Find where the given text appears and provide that cell's center as (X, Y) coordinate. 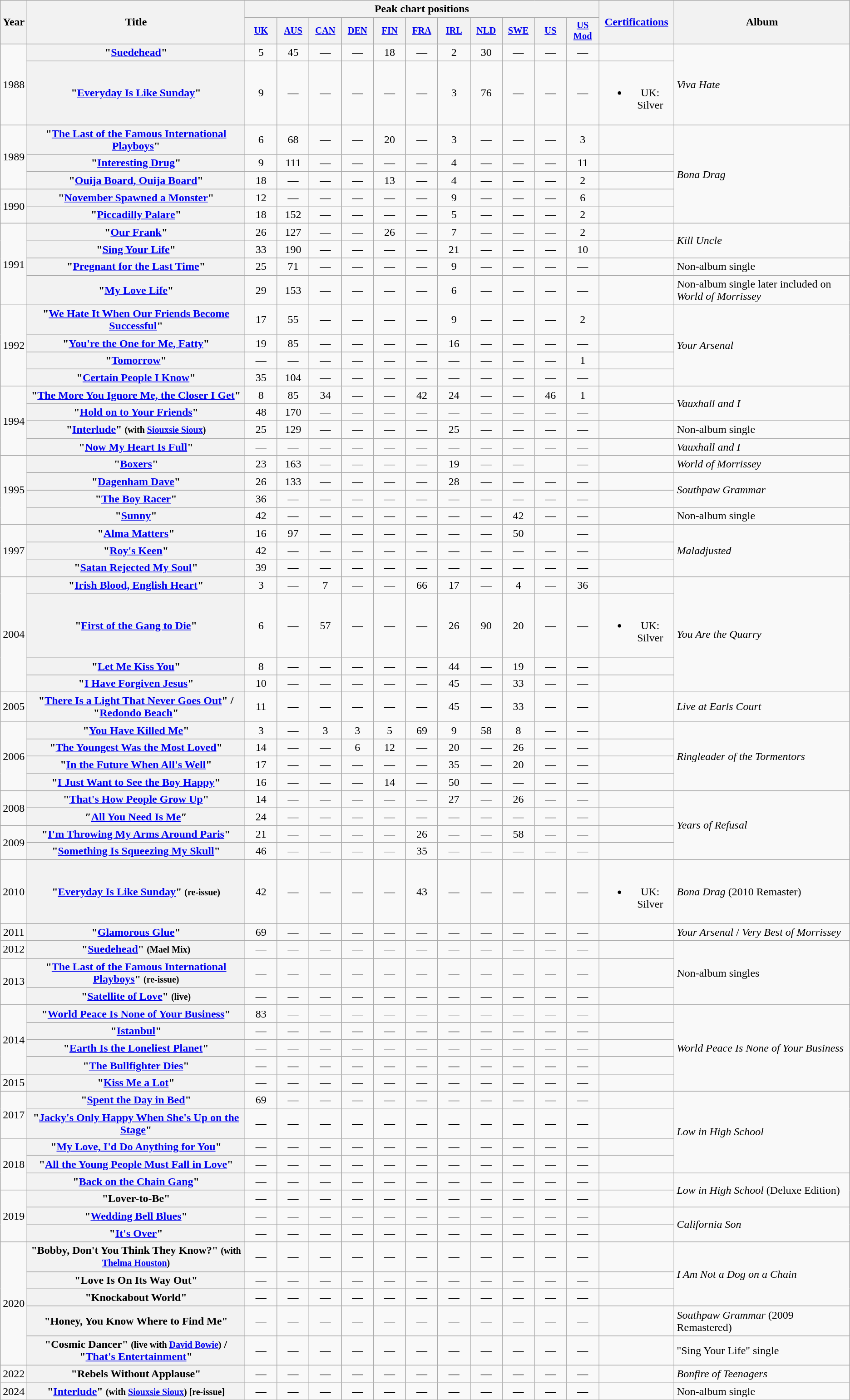
"Bobby, Don't You Think They Know?" (with Thelma Houston) (136, 1256)
Low in High School (Deluxe Edition) (762, 1190)
44 (454, 666)
90 (486, 626)
28 (454, 482)
71 (293, 267)
"In the Future When All's Well" (136, 765)
"Interesting Drug" (136, 163)
2022 (14, 1374)
"Back on the Chain Gang" (136, 1182)
2009 (14, 843)
"Sing Your Life" single (762, 1350)
Non-album singles (762, 973)
2024 (14, 1391)
13 (390, 180)
California Son (762, 1225)
163 (293, 464)
55 (293, 320)
"Irish Blood, English Heart" (136, 585)
"The Bullfighter Dies" (136, 1065)
1988 (14, 84)
"Sunny" (136, 516)
Years of Refusal (762, 825)
83 (261, 1013)
127 (293, 232)
"I'm Throwing My Arms Around Paris" (136, 834)
"My Love, I'd Do Anything for You" (136, 1147)
Album (762, 22)
"That's How People Grow Up" (136, 799)
"Suedehead" (136, 52)
2011 (14, 932)
Bona Drag (762, 174)
"Rebels Without Applause" (136, 1374)
133 (293, 482)
"The Youngest Was the Most Loved" (136, 747)
68 (293, 140)
"Dagenham Dave" (136, 482)
Kill Uncle (762, 241)
"First of the Gang to Die" (136, 626)
"Certain People I Know" (136, 377)
190 (293, 249)
"I Have Forgiven Jesus" (136, 683)
"My Love Life" (136, 290)
1992 (14, 345)
76 (486, 93)
2014 (14, 1039)
"Wedding Bell Blues" (136, 1216)
"Tomorrow" (136, 360)
39 (261, 568)
FRA (422, 31)
"I Just Want to See the Boy Happy" (136, 782)
"Roy's Keen" (136, 551)
"The Last of the Famous International Playboys" (re-issue) (136, 973)
2012 (14, 949)
"Honey, You Know Where to Find Me" (136, 1321)
Maladjusted (762, 551)
43 (422, 892)
"All the Young People Must Fall in Love" (136, 1164)
Your Arsenal (762, 345)
"The Boy Racer" (136, 499)
129 (293, 430)
1990 (14, 206)
2005 (14, 707)
"Love Is On Its Way Out" (136, 1280)
1997 (14, 551)
"Pregnant for the Last Time" (136, 267)
"Glamorous Glue" (136, 932)
"Something Is Squeezing My Skull" (136, 851)
2004 (14, 634)
1994 (14, 421)
153 (293, 290)
"Now My Heart Is Full" (136, 447)
"The Last of the Famous International Playboys" (136, 140)
"Suedehead" (Mael Mix) (136, 949)
30 (486, 52)
"World Peace Is None of Your Business" (136, 1013)
23 (261, 464)
"You Have Killed Me" (136, 730)
2018 (14, 1164)
IRL (454, 31)
"Let Me Kiss You" (136, 666)
FIN (390, 31)
US (550, 31)
2008 (14, 808)
Title (136, 22)
Southpaw Grammar (2009 Remastered) (762, 1321)
"Lover-to-Be" (136, 1199)
USMod (583, 31)
66 (422, 585)
″All You Need Is Me″ (136, 817)
CAN (325, 31)
Your Arsenal / Very Best of Morrissey (762, 932)
"Everyday Is Like Sunday" (re-issue) (136, 892)
34 (325, 395)
I Am Not a Dog on a Chain (762, 1274)
"Ouija Board, Ouija Board" (136, 180)
2010 (14, 892)
2013 (14, 981)
1991 (14, 264)
"It's Over" (136, 1233)
2015 (14, 1082)
"Jacky's Only Happy When She's Up on the Stage" (136, 1124)
97 (293, 533)
Ringleader of the Tormentors (762, 756)
"Earth Is the Loneliest Planet" (136, 1048)
"Everyday Is Like Sunday" (136, 93)
2019 (14, 1216)
SWE (519, 31)
AUS (293, 31)
170 (293, 412)
UK (261, 31)
"Istanbul" (136, 1031)
"We Hate It When Our Friends Become Successful" (136, 320)
2020 (14, 1304)
NLD (486, 31)
"Kiss Me a Lot" (136, 1082)
2017 (14, 1115)
Peak chart positions (421, 9)
Live at Earls Court (762, 707)
World of Morrissey (762, 464)
"Piccadilly Palare" (136, 215)
DEN (358, 31)
1989 (14, 157)
"Interlude" (with Siouxsie Sioux) [re-issue] (136, 1391)
"Alma Matters" (136, 533)
"Boxers" (136, 464)
"Cosmic Dancer" (live with David Bowie) / "That's Entertainment" (136, 1350)
Low in High School (762, 1132)
"There Is a Light That Never Goes Out" / "Redondo Beach" (136, 707)
"Spent the Day in Bed" (136, 1100)
29 (261, 290)
"Hold on to Your Friends" (136, 412)
"Interlude" (with Siouxsie Sioux) (136, 430)
Year (14, 22)
Bona Drag (2010 Remaster) (762, 892)
152 (293, 215)
"Our Frank" (136, 232)
Bonfire of Teenagers (762, 1374)
104 (293, 377)
World Peace Is None of Your Business (762, 1048)
"The More You Ignore Me, the Closer I Get" (136, 395)
"You're the One for Me, Fatty" (136, 343)
"Knockabout World" (136, 1297)
Certifications (637, 22)
"Satellite of Love" (live) (136, 996)
57 (325, 626)
2006 (14, 756)
Viva Hate (762, 84)
"November Spawned a Monster" (136, 198)
"Satan Rejected My Soul" (136, 568)
Non-album single later included on World of Morrissey (762, 290)
"Sing Your Life" (136, 249)
111 (293, 163)
27 (454, 799)
1995 (14, 490)
48 (261, 412)
Southpaw Grammar (762, 490)
You Are the Quarry (762, 634)
